For the text-containing cell, return its midpoint in (x, y) coordinate format. 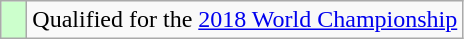
Qualified for the 2018 World Championship (245, 20)
